Detect which cell encompasses the target text, then output its (X, Y) center coordinate. 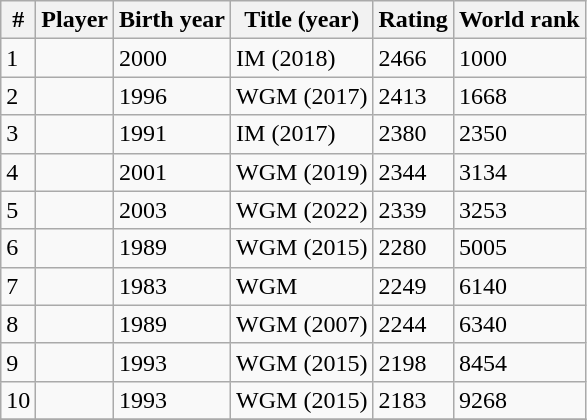
2249 (413, 286)
2466 (413, 58)
8 (18, 324)
4 (18, 172)
2 (18, 96)
Rating (413, 20)
2183 (413, 400)
2350 (519, 134)
WGM (2019) (302, 172)
6140 (519, 286)
1983 (172, 286)
7 (18, 286)
2000 (172, 58)
2280 (413, 248)
2339 (413, 210)
2413 (413, 96)
WGM (2022) (302, 210)
World rank (519, 20)
2198 (413, 362)
1996 (172, 96)
3134 (519, 172)
IM (2018) (302, 58)
WGM (2007) (302, 324)
8454 (519, 362)
Player (75, 20)
1 (18, 58)
9268 (519, 400)
# (18, 20)
6340 (519, 324)
WGM (302, 286)
1000 (519, 58)
3253 (519, 210)
WGM (2017) (302, 96)
1668 (519, 96)
3 (18, 134)
10 (18, 400)
IM (2017) (302, 134)
6 (18, 248)
1991 (172, 134)
9 (18, 362)
2003 (172, 210)
5 (18, 210)
2344 (413, 172)
Birth year (172, 20)
2380 (413, 134)
2244 (413, 324)
Title (year) (302, 20)
2001 (172, 172)
5005 (519, 248)
